Locate the cell with the specified text and output its [X, Y] center coordinate. 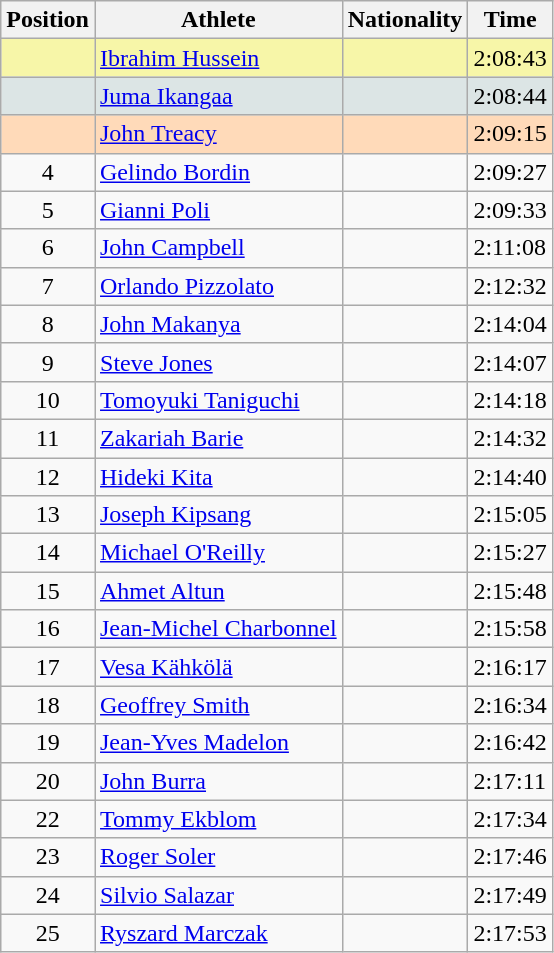
Tomoyuki Taniguchi [218, 400]
Jean-Michel Charbonnel [218, 629]
2:11:08 [510, 248]
Hideki Kita [218, 477]
Ahmet Altun [218, 591]
11 [48, 438]
16 [48, 629]
2:17:46 [510, 857]
22 [48, 819]
19 [48, 743]
2:17:53 [510, 933]
2:17:11 [510, 781]
14 [48, 553]
Athlete [218, 20]
Steve Jones [218, 362]
2:16:17 [510, 667]
24 [48, 895]
Joseph Kipsang [218, 515]
Silvio Salazar [218, 895]
12 [48, 477]
John Makanya [218, 324]
John Treacy [218, 134]
4 [48, 172]
2:08:43 [510, 58]
Tommy Ekblom [218, 819]
Michael O'Reilly [218, 553]
2:15:58 [510, 629]
2:14:32 [510, 438]
Vesa Kähkölä [218, 667]
Position [48, 20]
13 [48, 515]
2:16:34 [510, 705]
Juma Ikangaa [218, 96]
Gelindo Bordin [218, 172]
2:14:18 [510, 400]
17 [48, 667]
20 [48, 781]
Zakariah Barie [218, 438]
18 [48, 705]
2:09:27 [510, 172]
John Campbell [218, 248]
2:08:44 [510, 96]
2:16:42 [510, 743]
Time [510, 20]
2:17:34 [510, 819]
2:12:32 [510, 286]
23 [48, 857]
2:14:40 [510, 477]
2:14:04 [510, 324]
Roger Soler [218, 857]
2:09:33 [510, 210]
Gianni Poli [218, 210]
15 [48, 591]
8 [48, 324]
10 [48, 400]
2:14:07 [510, 362]
Ryszard Marczak [218, 933]
7 [48, 286]
9 [48, 362]
Geoffrey Smith [218, 705]
2:17:49 [510, 895]
Jean-Yves Madelon [218, 743]
Orlando Pizzolato [218, 286]
Ibrahim Hussein [218, 58]
2:15:27 [510, 553]
2:09:15 [510, 134]
2:15:48 [510, 591]
2:15:05 [510, 515]
John Burra [218, 781]
5 [48, 210]
25 [48, 933]
6 [48, 248]
Nationality [405, 20]
